Return the (x, y) coordinate for the center point of the cell that contains the specified text.  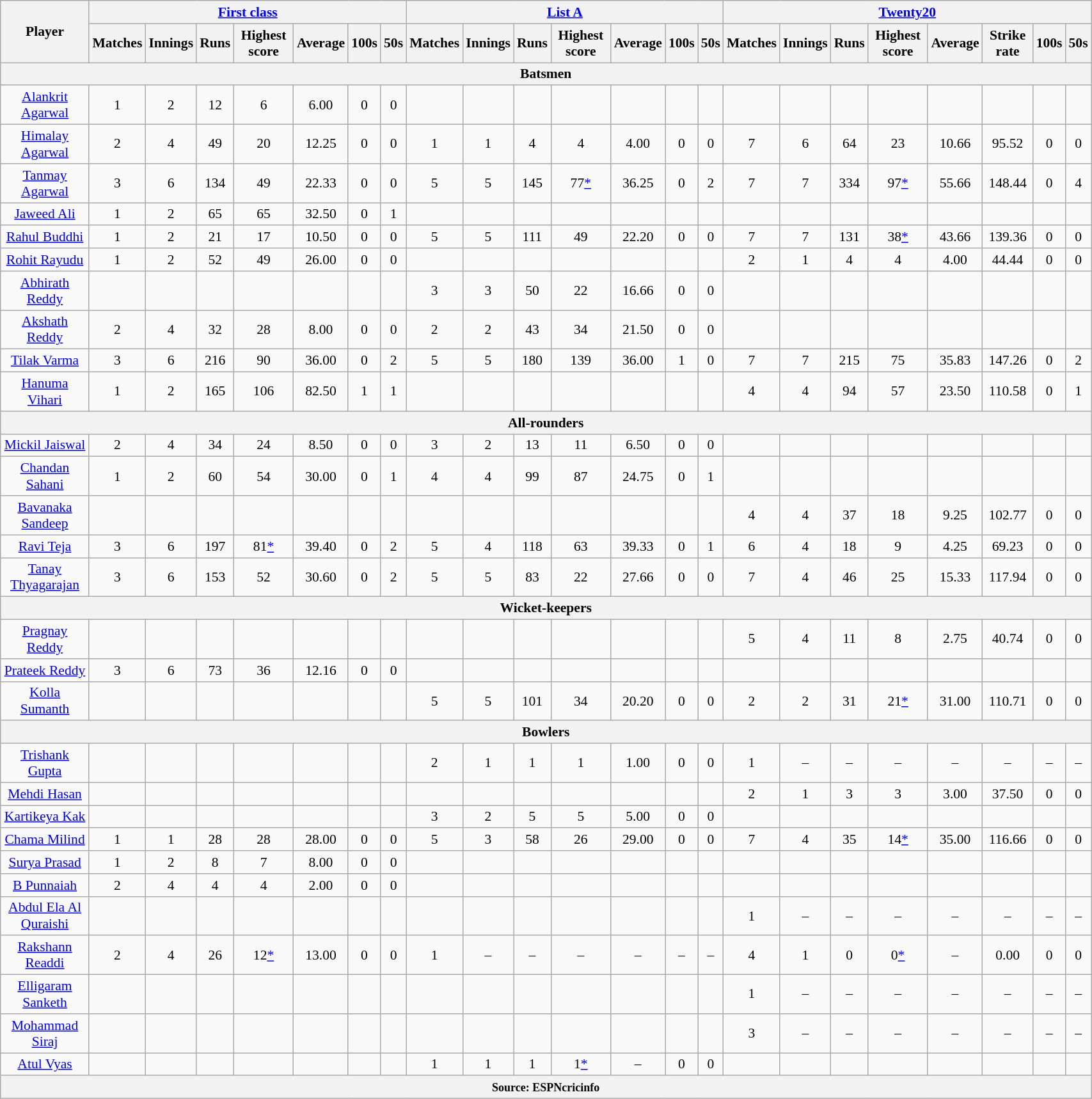
Twenty20 (907, 12)
27.66 (638, 577)
334 (850, 183)
Bowlers (546, 732)
116.66 (1008, 840)
13 (532, 445)
153 (215, 577)
1* (581, 1064)
69.23 (1008, 546)
Kartikeya Kak (45, 817)
Atul Vyas (45, 1064)
60 (215, 476)
37 (850, 516)
15.33 (954, 577)
23 (898, 145)
12* (264, 956)
30.60 (321, 577)
31 (850, 701)
Elligaram Sanketh (45, 994)
82.50 (321, 391)
216 (215, 361)
22.20 (638, 237)
131 (850, 237)
2.00 (321, 885)
32.50 (321, 214)
8.50 (321, 445)
Akshath Reddy (45, 330)
Ravi Teja (45, 546)
75 (898, 361)
All-rounders (546, 423)
Abdul Ela Al Quraishi (45, 916)
5.00 (638, 817)
Kolla Sumanth (45, 701)
64 (850, 145)
Tanmay Agarwal (45, 183)
106 (264, 391)
197 (215, 546)
117.94 (1008, 577)
9.25 (954, 516)
B Punnaiah (45, 885)
20 (264, 145)
36 (264, 670)
1.00 (638, 763)
Rakshann Readdi (45, 956)
43.66 (954, 237)
17 (264, 237)
24 (264, 445)
139 (581, 361)
39.33 (638, 546)
6.50 (638, 445)
118 (532, 546)
148.44 (1008, 183)
147.26 (1008, 361)
14* (898, 840)
215 (850, 361)
Strike rate (1008, 43)
16.66 (638, 290)
6.00 (321, 105)
Trishank Gupta (45, 763)
22.33 (321, 183)
Chandan Sahani (45, 476)
43 (532, 330)
95.52 (1008, 145)
139.36 (1008, 237)
9 (898, 546)
Surya Prasad (45, 862)
20.20 (638, 701)
32 (215, 330)
12.16 (321, 670)
63 (581, 546)
Hanuma Vihari (45, 391)
13.00 (321, 956)
40.74 (1008, 640)
77* (581, 183)
25 (898, 577)
Prateek Reddy (45, 670)
21.50 (638, 330)
12 (215, 105)
110.71 (1008, 701)
Rahul Buddhi (45, 237)
Player (45, 32)
46 (850, 577)
Mohammad Siraj (45, 1034)
54 (264, 476)
Chama Milind (45, 840)
99 (532, 476)
134 (215, 183)
165 (215, 391)
111 (532, 237)
28.00 (321, 840)
Source: ESPNcricinfo (546, 1087)
10.50 (321, 237)
23.50 (954, 391)
145 (532, 183)
35 (850, 840)
35.83 (954, 361)
87 (581, 476)
Tanay Thyagarajan (45, 577)
0.00 (1008, 956)
3.00 (954, 794)
Himalay Agarwal (45, 145)
102.77 (1008, 516)
83 (532, 577)
Batsmen (546, 74)
94 (850, 391)
24.75 (638, 476)
31.00 (954, 701)
21 (215, 237)
90 (264, 361)
44.44 (1008, 260)
Jaweed Ali (45, 214)
List A (565, 12)
37.50 (1008, 794)
57 (898, 391)
97* (898, 183)
Rohit Rayudu (45, 260)
39.40 (321, 546)
58 (532, 840)
10.66 (954, 145)
110.58 (1008, 391)
Mickil Jaiswal (45, 445)
36.25 (638, 183)
50 (532, 290)
2.75 (954, 640)
Alankrit Agarwal (45, 105)
73 (215, 670)
4.25 (954, 546)
35.00 (954, 840)
180 (532, 361)
0* (898, 956)
Bavanaka Sandeep (45, 516)
Wicket-keepers (546, 608)
29.00 (638, 840)
101 (532, 701)
Abhirath Reddy (45, 290)
21* (898, 701)
Tilak Varma (45, 361)
12.25 (321, 145)
55.66 (954, 183)
Pragnay Reddy (45, 640)
First class (248, 12)
Mehdi Hasan (45, 794)
81* (264, 546)
26.00 (321, 260)
30.00 (321, 476)
38* (898, 237)
